Output the (X, Y) coordinate of the center of the cell containing the given text.  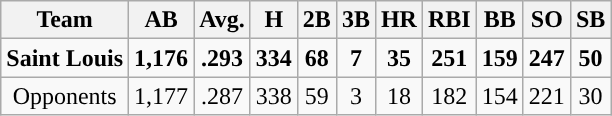
.293 (222, 58)
7 (356, 58)
251 (449, 58)
154 (500, 96)
334 (274, 58)
1,176 (162, 58)
338 (274, 96)
HR (398, 20)
Opponents (65, 96)
1,177 (162, 96)
Avg. (222, 20)
BB (500, 20)
.287 (222, 96)
68 (316, 58)
3B (356, 20)
H (274, 20)
AB (162, 20)
59 (316, 96)
247 (546, 58)
30 (590, 96)
159 (500, 58)
50 (590, 58)
SO (546, 20)
2B (316, 20)
221 (546, 96)
Team (65, 20)
3 (356, 96)
Saint Louis (65, 58)
18 (398, 96)
SB (590, 20)
35 (398, 58)
182 (449, 96)
RBI (449, 20)
